Detect which cell encompasses the target text, then output its [x, y] center coordinate. 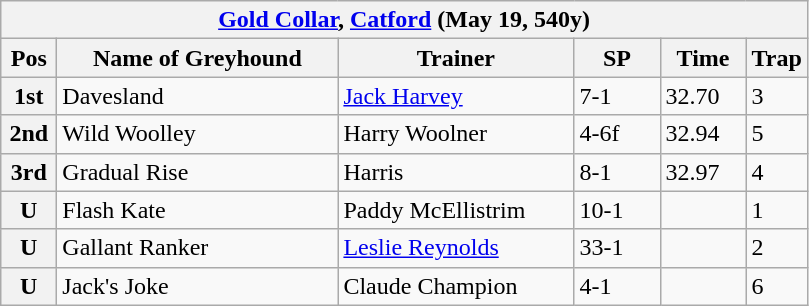
32.97 [703, 172]
Trap [776, 58]
1st [29, 96]
1 [776, 210]
8-1 [617, 172]
2 [776, 248]
3rd [29, 172]
Harris [456, 172]
Gallant Ranker [198, 248]
Gradual Rise [198, 172]
10-1 [617, 210]
Davesland [198, 96]
Name of Greyhound [198, 58]
33-1 [617, 248]
2nd [29, 134]
32.70 [703, 96]
Flash Kate [198, 210]
Claude Champion [456, 286]
Leslie Reynolds [456, 248]
5 [776, 134]
4-1 [617, 286]
Jack's Joke [198, 286]
3 [776, 96]
Time [703, 58]
SP [617, 58]
Wild Woolley [198, 134]
Gold Collar, Catford (May 19, 540y) [404, 20]
6 [776, 286]
Harry Woolner [456, 134]
Pos [29, 58]
32.94 [703, 134]
4-6f [617, 134]
7-1 [617, 96]
4 [776, 172]
Trainer [456, 58]
Paddy McEllistrim [456, 210]
Jack Harvey [456, 96]
